Scan for the cell matching the given text and deliver its (X, Y) coordinate at center. 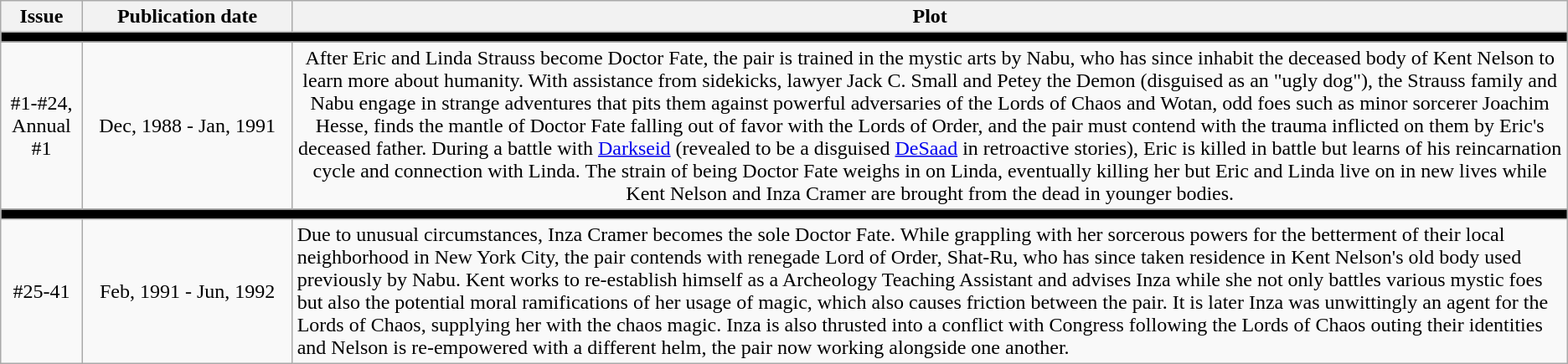
Feb, 1991 - Jun, 1992 (188, 291)
Publication date (188, 17)
Issue (42, 17)
Dec, 1988 - Jan, 1991 (188, 126)
Plot (930, 17)
#1-#24, Annual #1 (42, 126)
#25-41 (42, 291)
